Output the [x, y] coordinate of the center of the cell containing the given text.  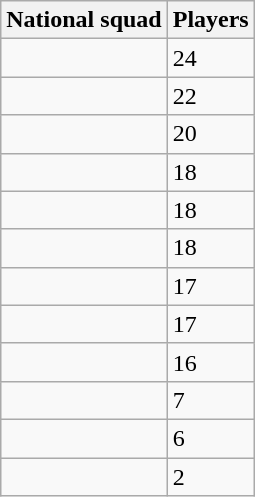
2 [210, 477]
Players [210, 20]
24 [210, 58]
20 [210, 134]
7 [210, 400]
22 [210, 96]
16 [210, 362]
6 [210, 438]
National squad [84, 20]
